Output the (x, y) coordinate of the center of the cell containing the given text.  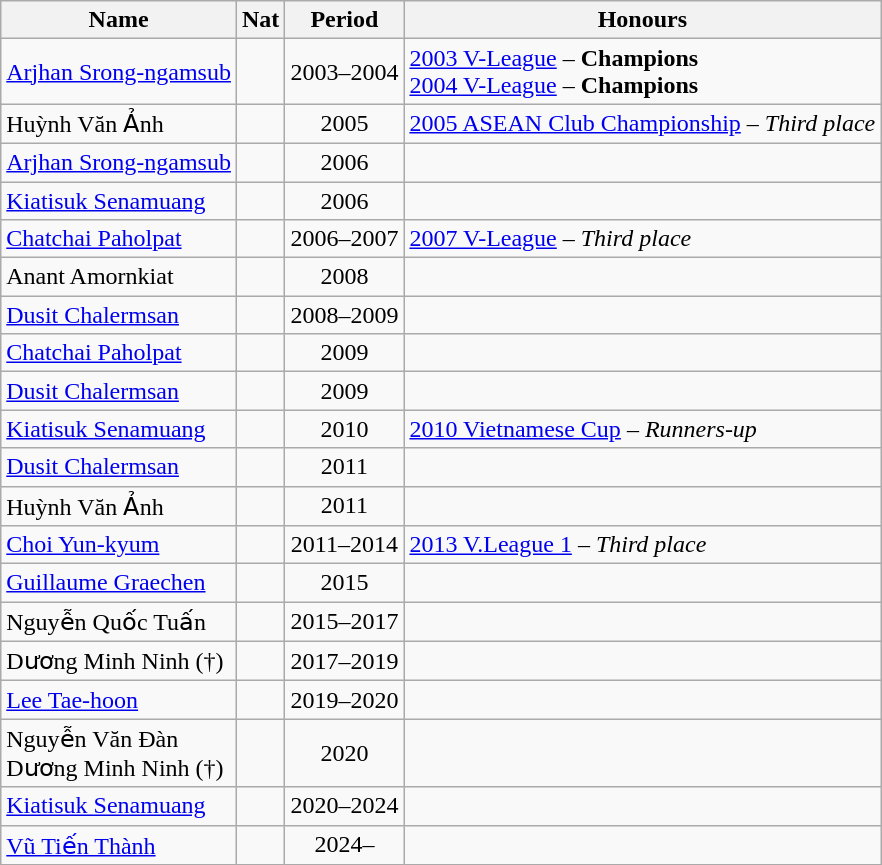
2007 V-League – Third place (642, 239)
2005 (344, 124)
Vũ Tiến Thành (119, 845)
Nguyễn Quốc Tuấn (119, 622)
Guillaume Graechen (119, 583)
2015 (344, 583)
2008–2009 (344, 315)
Choi Yun-kyum (119, 545)
Period (344, 20)
2005 ASEAN Club Championship – Third place (642, 124)
2010 Vietnamese Cup – Runners-up (642, 429)
2011–2014 (344, 545)
2024– (344, 845)
Name (119, 20)
2015–2017 (344, 622)
2020–2024 (344, 806)
2003 V-League – Champions 2004 V-League – Champions (642, 72)
2017–2019 (344, 661)
Nat (260, 20)
2019–2020 (344, 700)
2008 (344, 277)
2013 V.League 1 – Third place (642, 545)
Lee Tae-hoon (119, 700)
2010 (344, 429)
2003–2004 (344, 72)
2020 (344, 753)
Dương Minh Ninh (†) (119, 661)
2006–2007 (344, 239)
Honours (642, 20)
Anant Amornkiat (119, 277)
Nguyễn Văn Đàn Dương Minh Ninh (†) (119, 753)
